Return (x, y) of the center of cell containing provided text 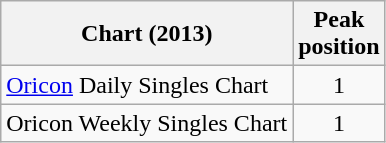
Peakposition (339, 34)
Oricon Weekly Singles Chart (147, 123)
Chart (2013) (147, 34)
Oricon Daily Singles Chart (147, 85)
